Pinpoint the cell where the given text exists, returning its [x, y] midpoint coordinate. 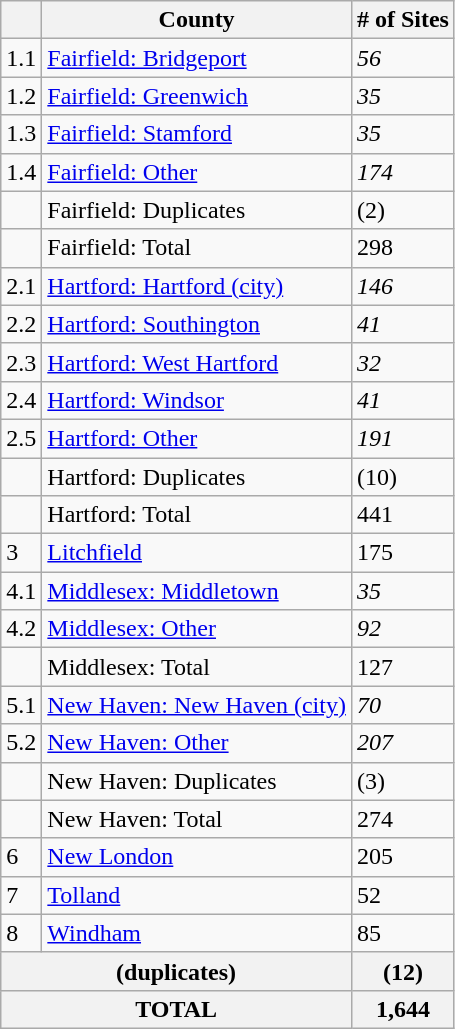
7 [22, 895]
Fairfield: Stamford [197, 134]
Fairfield: Greenwich [197, 96]
Litchfield [197, 553]
274 [402, 819]
8 [22, 933]
5.2 [22, 743]
# of Sites [402, 20]
2.3 [22, 362]
1.4 [22, 172]
New Haven: New Haven (city) [197, 705]
2.4 [22, 400]
(10) [402, 477]
TOTAL [176, 1009]
1.2 [22, 96]
Hartford: Other [197, 438]
127 [402, 667]
(duplicates) [176, 971]
New Haven: Total [197, 819]
Windham [197, 933]
Middlesex: Total [197, 667]
County [197, 20]
Hartford: Hartford (city) [197, 286]
2.5 [22, 438]
1,644 [402, 1009]
174 [402, 172]
Hartford: Total [197, 515]
32 [402, 362]
(2) [402, 210]
Fairfield: Duplicates [197, 210]
70 [402, 705]
56 [402, 58]
441 [402, 515]
2.1 [22, 286]
Middlesex: Other [197, 629]
Middlesex: Middletown [197, 591]
4.2 [22, 629]
191 [402, 438]
(3) [402, 781]
205 [402, 857]
2.2 [22, 324]
Tolland [197, 895]
3 [22, 553]
1.3 [22, 134]
Hartford: West Hartford [197, 362]
New Haven: Other [197, 743]
175 [402, 553]
1.1 [22, 58]
146 [402, 286]
New Haven: Duplicates [197, 781]
52 [402, 895]
92 [402, 629]
Hartford: Windsor [197, 400]
New London [197, 857]
4.1 [22, 591]
Hartford: Duplicates [197, 477]
Fairfield: Other [197, 172]
85 [402, 933]
Fairfield: Bridgeport [197, 58]
6 [22, 857]
207 [402, 743]
Hartford: Southington [197, 324]
Fairfield: Total [197, 248]
298 [402, 248]
5.1 [22, 705]
(12) [402, 971]
